For the text-containing cell, return its midpoint in [x, y] coordinate format. 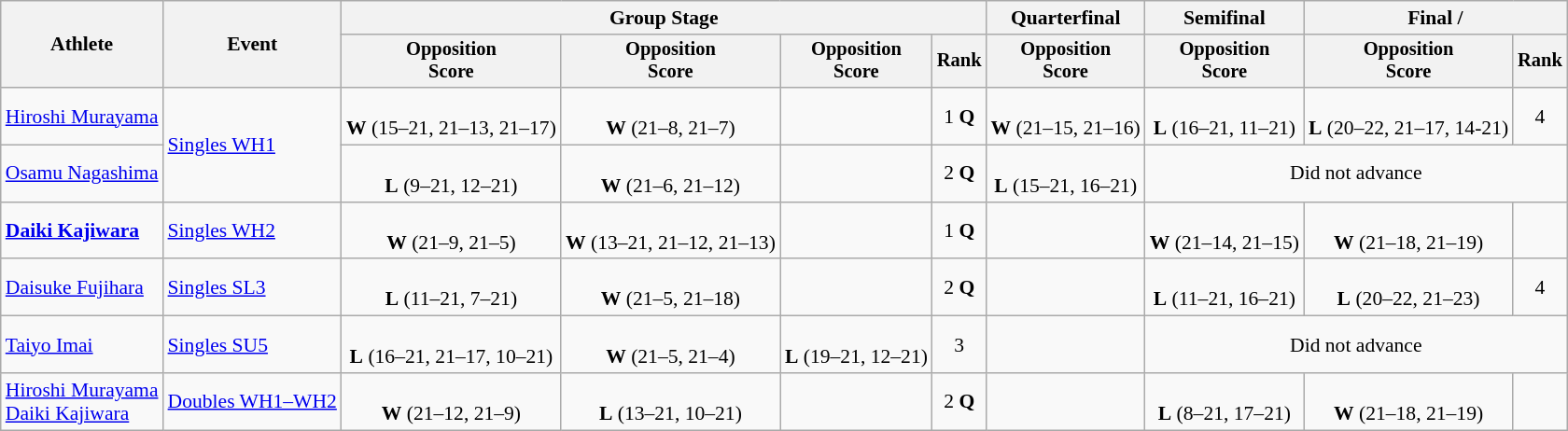
L (8–21, 17–21) [1225, 401]
Doubles WH1–WH2 [252, 401]
W (21–5, 21–18) [670, 287]
Event [252, 45]
L (15–21, 16–21) [1066, 174]
Taiyo Imai [82, 345]
L (20–22, 21–23) [1408, 287]
L (19–21, 12–21) [857, 345]
L (9–21, 12–21) [452, 174]
Singles SL3 [252, 287]
Athlete [82, 45]
Quarterfinal [1066, 18]
Daisuke Fujihara [82, 287]
L (11–21, 7–21) [452, 287]
Semifinal [1225, 18]
W (21–15, 21–16) [1066, 116]
W (21–14, 21–15) [1225, 231]
W (21–9, 21–5) [452, 231]
W (21–8, 21–7) [670, 116]
L (20–22, 21–17, 14-21) [1408, 116]
Singles WH2 [252, 231]
Final / [1435, 18]
W (21–12, 21–9) [452, 401]
3 [959, 345]
Group Stage [665, 18]
W (21–6, 21–12) [670, 174]
Osamu Nagashima [82, 174]
L (16–21, 21–17, 10–21) [452, 345]
Daiki Kajiwara [82, 231]
L (11–21, 16–21) [1225, 287]
Singles SU5 [252, 345]
W (21–5, 21–4) [670, 345]
L (13–21, 10–21) [670, 401]
Hiroshi MurayamaDaiki Kajiwara [82, 401]
W (13–21, 21–12, 21–13) [670, 231]
Hiroshi Murayama [82, 116]
L (16–21, 11–21) [1225, 116]
W (15–21, 21–13, 21–17) [452, 116]
Singles WH1 [252, 145]
